Scan for the cell matching the given text and deliver its [x, y] coordinate at center. 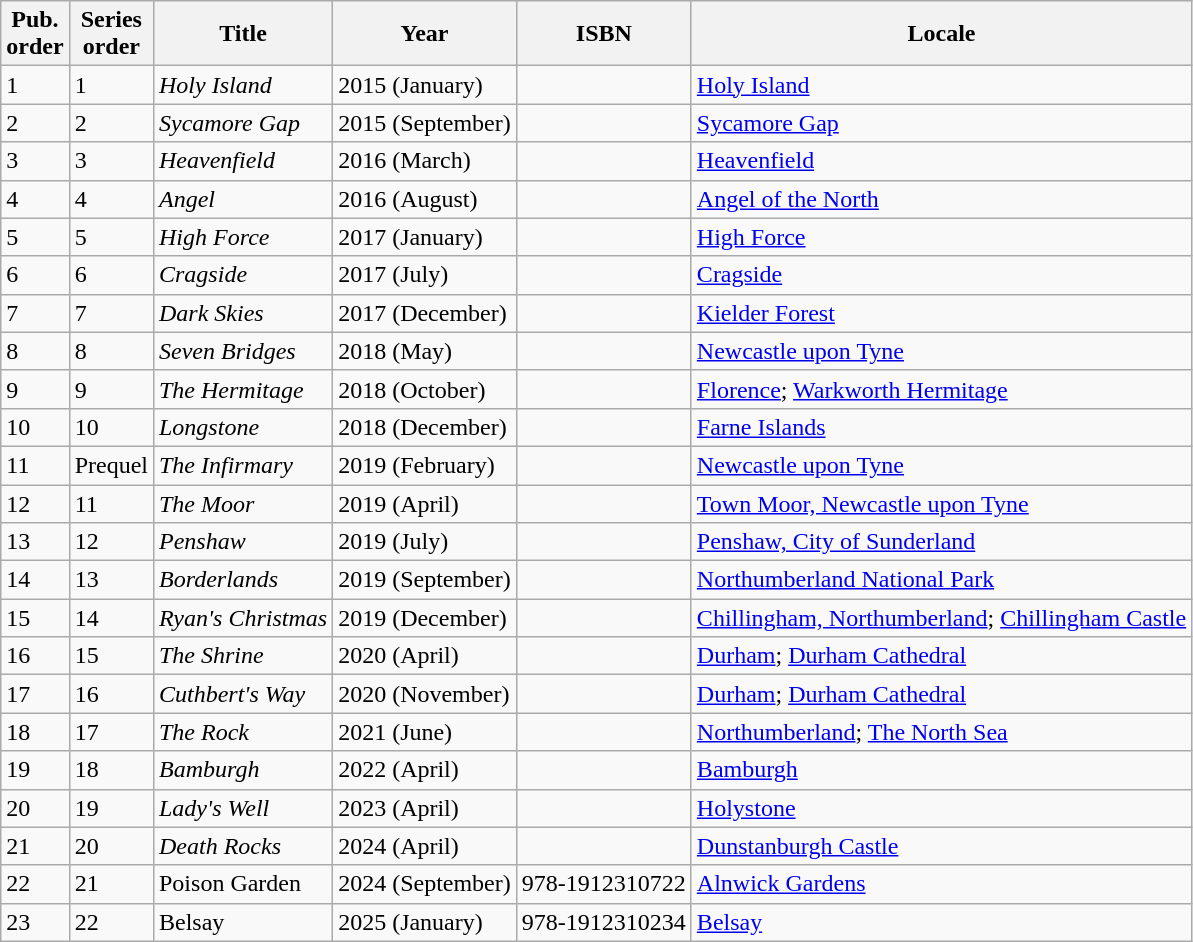
Lady's Well [242, 808]
2019 (April) [425, 503]
ISBN [604, 34]
2024 (September) [425, 884]
2019 (July) [425, 542]
Pub.order [35, 34]
Seven Bridges [242, 351]
Alnwick Gardens [941, 884]
Penshaw, City of Sunderland [941, 542]
2019 (December) [425, 618]
978-1912310722 [604, 884]
23 [35, 922]
Prequel [111, 465]
Northumberland; The North Sea [941, 732]
Kielder Forest [941, 313]
The Moor [242, 503]
Longstone [242, 427]
Death Rocks [242, 846]
Town Moor, Newcastle upon Tyne [941, 503]
Northumberland National Park [941, 580]
Title [242, 34]
2019 (February) [425, 465]
Ryan's Christmas [242, 618]
Dark Skies [242, 313]
2017 (July) [425, 275]
2024 (April) [425, 846]
2018 (May) [425, 351]
2020 (April) [425, 656]
Dunstanburgh Castle [941, 846]
2015 (September) [425, 123]
2018 (October) [425, 389]
The Hermitage [242, 389]
2025 (January) [425, 922]
Borderlands [242, 580]
Penshaw [242, 542]
2021 (June) [425, 732]
The Rock [242, 732]
Chillingham, Northumberland; Chillingham Castle [941, 618]
Year [425, 34]
The Infirmary [242, 465]
Cuthbert's Way [242, 694]
Florence; Warkworth Hermitage [941, 389]
Angel of the North [941, 199]
The Shrine [242, 656]
Farne Islands [941, 427]
Locale [941, 34]
2017 (December) [425, 313]
Angel [242, 199]
2023 (April) [425, 808]
2019 (September) [425, 580]
2016 (March) [425, 161]
Holystone [941, 808]
978-1912310234 [604, 922]
Poison Garden [242, 884]
2020 (November) [425, 694]
2018 (December) [425, 427]
2017 (January) [425, 237]
2016 (August) [425, 199]
Seriesorder [111, 34]
2022 (April) [425, 770]
2015 (January) [425, 85]
